For the text-containing cell, return its midpoint in [X, Y] coordinate format. 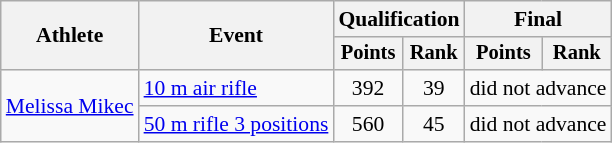
10 m air rifle [236, 88]
560 [368, 124]
Melissa Mikec [70, 106]
45 [434, 124]
50 m rifle 3 positions [236, 124]
Qualification [398, 19]
Final [538, 19]
392 [368, 88]
39 [434, 88]
Event [236, 36]
Athlete [70, 36]
